Output the [X, Y] coordinate of the center of the cell containing the given text.  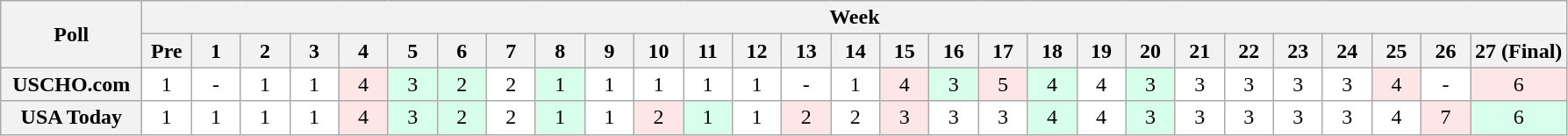
8 [560, 51]
18 [1052, 51]
10 [658, 51]
14 [856, 51]
27 (Final) [1519, 51]
16 [954, 51]
13 [806, 51]
19 [1101, 51]
Poll [72, 34]
USA Today [72, 118]
21 [1199, 51]
11 [707, 51]
Pre [167, 51]
24 [1347, 51]
20 [1150, 51]
17 [1003, 51]
23 [1298, 51]
9 [609, 51]
22 [1249, 51]
15 [905, 51]
25 [1396, 51]
USCHO.com [72, 84]
Week [855, 18]
12 [757, 51]
26 [1445, 51]
